Output the (X, Y) coordinate of the center of the cell containing the given text.  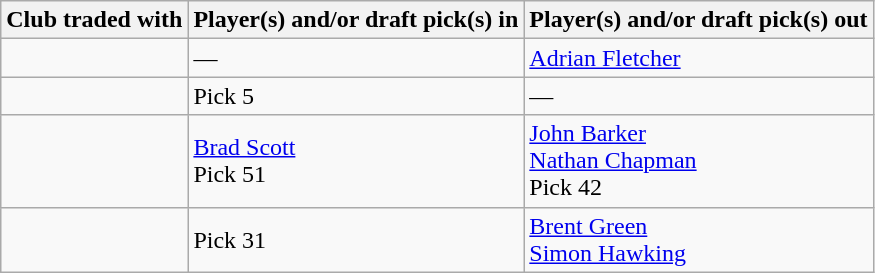
Pick 31 (356, 240)
Adrian Fletcher (698, 58)
Brent GreenSimon Hawking (698, 240)
Brad ScottPick 51 (356, 161)
Pick 5 (356, 96)
Player(s) and/or draft pick(s) in (356, 20)
Player(s) and/or draft pick(s) out (698, 20)
Club traded with (94, 20)
John BarkerNathan ChapmanPick 42 (698, 161)
